Determine the (x, y) coordinate at the center of the cell enclosing the given text.  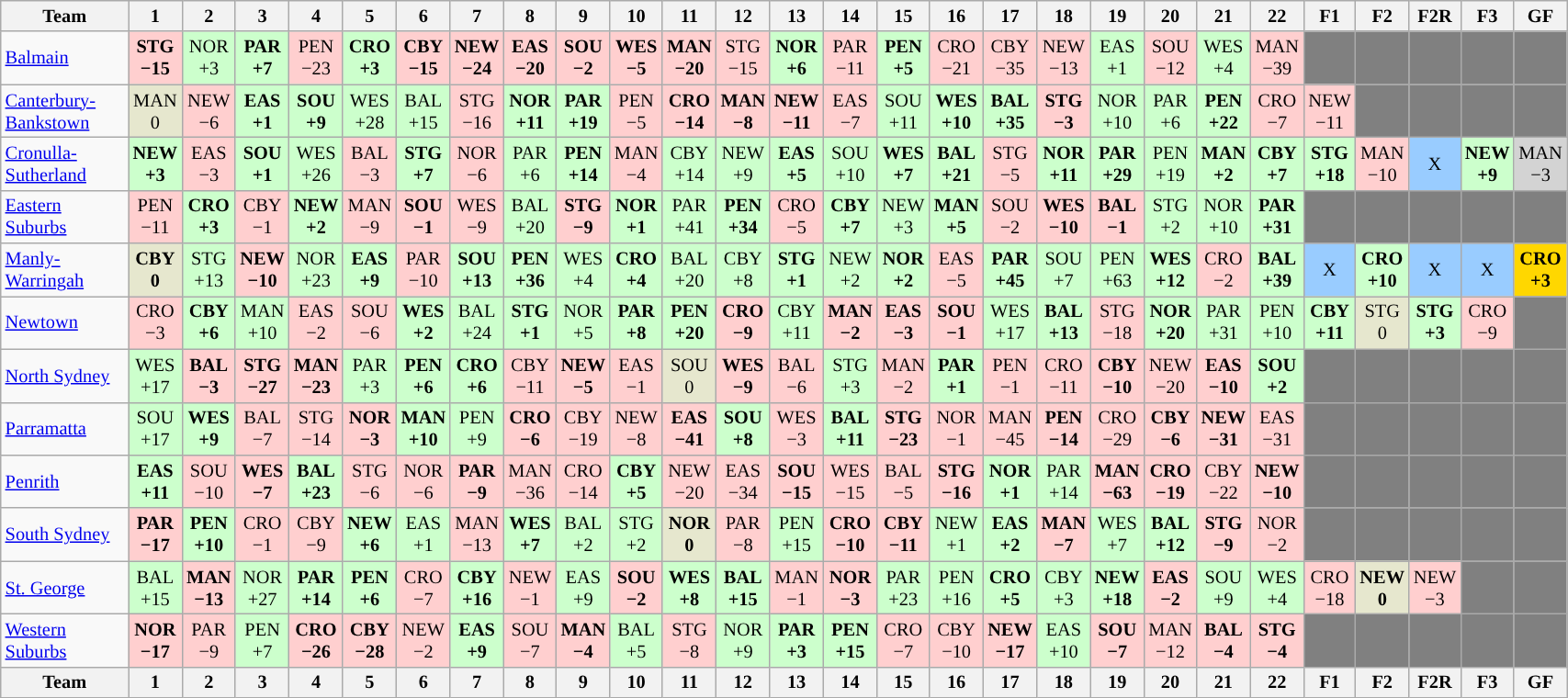
SOU−10 (209, 481)
NOR+5 (583, 322)
CBY+6 (209, 322)
SOU−6 (369, 322)
PEN+36 (529, 270)
CBY−6 (1170, 429)
CRO−3 (155, 322)
NEW−6 (209, 111)
CRO−1 (262, 535)
BAL+12 (1170, 535)
MAN−7 (1064, 535)
STG−27 (262, 376)
SOU+1 (262, 163)
PEN+5 (904, 58)
BAL+20 (529, 217)
CBY−1 (262, 217)
NOR−1 (956, 429)
Western Suburbs (64, 640)
STG+13 (209, 270)
EAS−41 (689, 429)
WES−10 (1064, 217)
EAS+2 (1010, 535)
NOR+27 (262, 588)
Balmain (64, 58)
MAN−8 (743, 111)
CBY−15 (423, 58)
NOR−2 (1277, 535)
CRO−19 (1170, 481)
NEW0 (1382, 588)
PEN−14 (1064, 429)
BAL−1 (1117, 217)
SOU−12 (1170, 58)
PAR−10 (423, 270)
PEN−11 (155, 217)
EAS−1 (636, 376)
SOU+2 (1277, 376)
CRO−5 (796, 217)
NEW−2 (423, 640)
NOR+23 (316, 270)
NEW+1 (956, 535)
PEN+16 (956, 588)
CRO+4 (636, 270)
CRO−10 (850, 535)
EAS+10 (1064, 640)
PEN+7 (262, 640)
SOU+7 (1064, 270)
WES−5 (636, 58)
PEN+34 (743, 217)
Canterbury-Bankstown (64, 111)
MAN−12 (1170, 640)
NEW−24 (477, 58)
MAN−63 (1117, 481)
CBY+8 (743, 270)
STG−4 (1277, 640)
SOU−15 (796, 481)
BAL+21 (956, 163)
EAS−7 (850, 111)
CBY−19 (583, 429)
EAS−20 (529, 58)
BAL +20 (689, 270)
MAN+5 (956, 217)
PAR+19 (583, 111)
NEW−31 (1224, 429)
CRO+5 (1010, 588)
PEN+14 (583, 163)
MAN−9 (369, 217)
CRO−6 (529, 429)
BAL−7 (262, 429)
EAS−10 (1224, 376)
PAR+23 (904, 588)
Cronulla-Sutherland (64, 163)
WES+2 (423, 322)
SOU+8 (743, 429)
CBY−35 (1010, 58)
EAS−5 (956, 270)
CBY+3 (1064, 588)
STG−3 (1064, 111)
Eastern Suburbs (64, 217)
NEW−5 (583, 376)
NEW+18 (1117, 588)
STG−8 (689, 640)
NOR0 (689, 535)
BAL+5 (636, 640)
CRO−2 (1224, 270)
CRO+10 (1382, 270)
CBY−22 (1224, 481)
WES+26 (316, 163)
CBY−9 (316, 535)
CRO−11 (1064, 376)
STG0 (1382, 322)
PAR−8 (743, 535)
CRO−26 (316, 640)
PEN+19 (1170, 163)
PAR+8 (636, 322)
EAS+5 (796, 163)
PAR+45 (1010, 270)
NOR+3 (209, 58)
CRO+6 (477, 376)
MAN−36 (529, 481)
BAL+2 (583, 535)
NEW−13 (1064, 58)
BAL−6 (796, 376)
NEW−17 (1010, 640)
Penrith (64, 481)
North Sydney (64, 376)
NOR+9 (743, 640)
STG+7 (423, 163)
PEN−23 (316, 58)
MAN−39 (1277, 58)
BAL−4 (1224, 640)
NOR+6 (796, 58)
Manly-Warringah (64, 270)
BAL+35 (1010, 111)
PEN+20 (689, 322)
WES+8 (689, 588)
WES+28 (369, 111)
SOU+11 (904, 111)
SOU+13 (477, 270)
WES+12 (1170, 270)
NOR+2 (904, 270)
MAN−1 (796, 588)
MAN−45 (1010, 429)
MAN0 (155, 111)
NEW+6 (369, 535)
BAL+39 (1277, 270)
South Sydney (64, 535)
BAL+13 (1064, 322)
BAL+23 (316, 481)
NEW−3 (1435, 588)
SOU+10 (850, 163)
PEN−1 (1010, 376)
MAN−20 (689, 58)
CRO−29 (1117, 429)
EAS+11 (155, 481)
PAR−17 (155, 535)
PAR+41 (689, 217)
BAL−5 (904, 481)
NOR−17 (155, 640)
PEN−5 (636, 111)
CBY+14 (689, 163)
CBY−28 (369, 640)
CRO−21 (956, 58)
PAR+1 (956, 376)
BAL+24 (477, 322)
CBY0 (155, 270)
STG−18 (1117, 322)
EAS−31 (1277, 429)
EAS−34 (743, 481)
NEW−8 (636, 429)
WES+10 (956, 111)
WES−7 (262, 481)
WES−15 (850, 481)
PEN+9 (477, 429)
BAL+11 (850, 429)
STG+18 (1329, 163)
MAN+2 (1224, 163)
WES+9 (209, 429)
CRO−18 (1329, 588)
PEN+63 (1117, 270)
STG−6 (369, 481)
PAR+29 (1117, 163)
MAN−3 (1540, 163)
St. George (64, 588)
PAR−11 (850, 58)
CBY+5 (636, 481)
STG−23 (904, 429)
STG−14 (316, 429)
NEW−1 (529, 588)
PAR+7 (262, 58)
MAN−10 (1382, 163)
Newtown (64, 322)
PEN+22 (1224, 111)
MAN−23 (316, 376)
WES−3 (796, 429)
NOR+20 (1170, 322)
CBY+16 (477, 588)
STG−5 (1010, 163)
SOU+17 (155, 429)
Parramatta (64, 429)
SOU0 (689, 376)
